Find where the given text appears and provide that cell's center as (X, Y) coordinate. 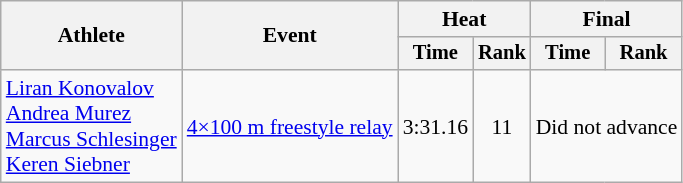
Did not advance (607, 126)
4×100 m freestyle relay (290, 126)
Event (290, 36)
Athlete (92, 36)
Final (607, 19)
11 (502, 126)
Liran KonovalovAndrea MurezMarcus SchlesingerKeren Siebner (92, 126)
Heat (464, 19)
3:31.16 (436, 126)
